Scan for the cell matching the given text and deliver its [X, Y] coordinate at center. 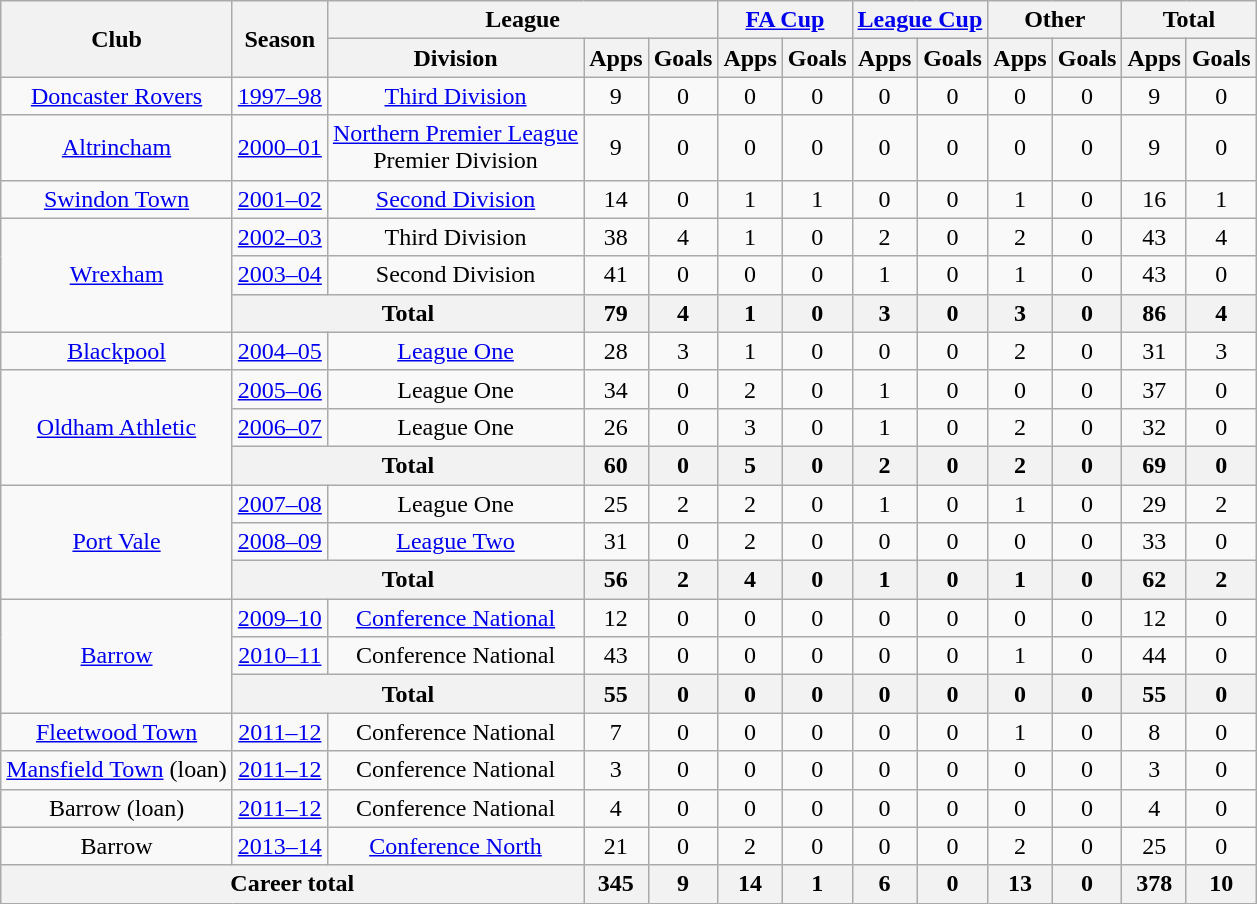
79 [616, 313]
60 [616, 465]
Mansfield Town (loan) [117, 770]
Port Vale [117, 541]
Blackpool [117, 351]
21 [616, 846]
League Two [455, 542]
2004–05 [280, 351]
86 [1154, 313]
Conference North [455, 846]
2010–11 [280, 656]
2003–04 [280, 275]
Altrincham [117, 148]
62 [1154, 580]
8 [1154, 732]
Division [455, 58]
1997–98 [280, 96]
6 [884, 884]
378 [1154, 884]
29 [1154, 503]
FA Cup [785, 20]
56 [616, 580]
Wrexham [117, 275]
16 [1154, 199]
5 [750, 465]
38 [616, 237]
34 [616, 389]
Doncaster Rovers [117, 96]
2000–01 [280, 148]
69 [1154, 465]
Oldham Athletic [117, 427]
32 [1154, 427]
33 [1154, 542]
Barrow (loan) [117, 808]
7 [616, 732]
Club [117, 39]
2006–07 [280, 427]
2001–02 [280, 199]
13 [1020, 884]
41 [616, 275]
44 [1154, 656]
Other [1055, 20]
10 [1221, 884]
League [522, 20]
Career total [292, 884]
League Cup [920, 20]
2013–14 [280, 846]
2009–10 [280, 618]
26 [616, 427]
2002–03 [280, 237]
Northern Premier LeaguePremier Division [455, 148]
345 [616, 884]
2005–06 [280, 389]
Fleetwood Town [117, 732]
Season [280, 39]
37 [1154, 389]
2007–08 [280, 503]
Swindon Town [117, 199]
2008–09 [280, 542]
28 [616, 351]
